Find where the given text appears and provide that cell's center as [X, Y] coordinate. 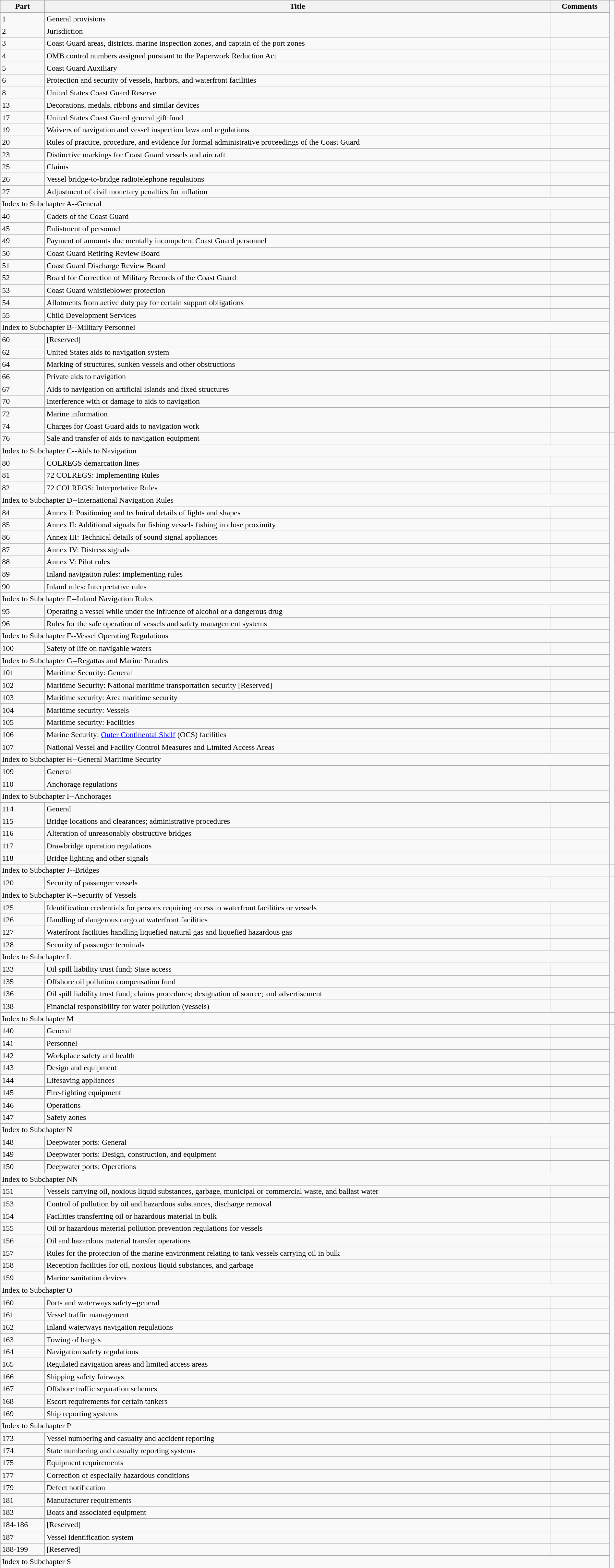
86 [23, 537]
150 [23, 1167]
Offshore traffic separation schemes [297, 1389]
74 [23, 426]
4 [23, 56]
Deepwater ports: Operations [297, 1167]
Annex III: Technical details of sound signal appliances [297, 537]
27 [23, 192]
140 [23, 1031]
Board for Correction of Military Records of the Coast Guard [297, 278]
Rules for the safe operation of vessels and safety management systems [297, 624]
Vessel bridge-to-bridge radiotelephone regulations [297, 179]
149 [23, 1155]
Personnel [297, 1043]
151 [23, 1191]
45 [23, 229]
Marine information [297, 414]
6 [23, 80]
110 [23, 784]
84 [23, 512]
Workplace safety and health [297, 1056]
Index to Subchapter K--Security of Vessels [305, 895]
United States aids to navigation system [297, 352]
Annex I: Positioning and technical details of lights and shapes [297, 512]
100 [23, 648]
Maritime Security: General [297, 673]
Vessel identification system [297, 1537]
Safety of life on navigable waters [297, 648]
Waivers of navigation and vessel inspection laws and regulations [297, 130]
Control of pollution by oil and hazardous substances, discharge removal [297, 1204]
Index to Subchapter I--Anchorages [305, 796]
Marking of structures, sunken vessels and other obstructions [297, 365]
3 [23, 43]
109 [23, 772]
Coast Guard Discharge Review Board [297, 266]
Security of passenger vessels [297, 883]
Index to Subchapter F--Vessel Operating Regulations [305, 636]
Annex V: Pilot rules [297, 562]
158 [23, 1265]
175 [23, 1463]
120 [23, 883]
Lifesaving appliances [297, 1080]
55 [23, 315]
173 [23, 1438]
Financial responsibility for water pollution (vessels) [297, 1006]
Decorations, medals, ribbons and similar devices [297, 105]
Maritime Security: National maritime transportation security [Reserved] [297, 685]
Maritime security: Vessels [297, 710]
160 [23, 1302]
Adjustment of civil monetary penalties for inflation [297, 192]
Waterfront facilities handling liquefied natural gas and liquefied hazardous gas [297, 932]
Vessels carrying oil, noxious liquid substances, garbage, municipal or commercial waste, and ballast water [297, 1191]
Security of passenger terminals [297, 945]
Index to Subchapter NN [305, 1179]
106 [23, 735]
Index to Subchapter J--Bridges [305, 870]
OMB control numbers assigned pursuant to the Paperwork Reduction Act [297, 56]
76 [23, 438]
Drawbridge operation regulations [297, 846]
81 [23, 475]
52 [23, 278]
183 [23, 1512]
145 [23, 1093]
Handling of dangerous cargo at waterfront facilities [297, 920]
Design and equipment [297, 1068]
Charges for Coast Guard aids to navigation work [297, 426]
50 [23, 253]
169 [23, 1414]
Oil or hazardous material pollution prevention regulations for vessels [297, 1228]
Towing of barges [297, 1340]
126 [23, 920]
Vessel numbering and casualty and accident reporting [297, 1438]
163 [23, 1340]
Shipping safety fairways [297, 1377]
Index to Subchapter H--General Maritime Security [305, 760]
Index to Subchapter G--Regattas and Marine Parades [305, 661]
188-199 [23, 1550]
Navigation safety regulations [297, 1352]
Safety zones [297, 1117]
General provisions [297, 19]
125 [23, 907]
Coast Guard whistleblower protection [297, 290]
133 [23, 969]
Index to Subchapter S [305, 1562]
Reception facilities for oil, noxious liquid substances, and garbage [297, 1265]
72 COLREGS: Interpretative Rules [297, 488]
23 [23, 155]
Inland navigation rules: implementing rules [297, 574]
Maritime security: Facilities [297, 722]
154 [23, 1216]
138 [23, 1006]
187 [23, 1537]
Claims [297, 167]
114 [23, 809]
Cadets of the Coast Guard [297, 216]
161 [23, 1315]
72 [23, 414]
1 [23, 19]
Sale and transfer of aids to navigation equipment [297, 438]
Bridge lighting and other signals [297, 858]
Offshore oil pollution compensation fund [297, 982]
COLREGS demarcation lines [297, 463]
Annex II: Additional signals for fishing vessels fishing in close proximity [297, 525]
117 [23, 846]
116 [23, 833]
Index to Subchapter E--Inland Navigation Rules [305, 599]
72 COLREGS: Implementing Rules [297, 475]
Alteration of unreasonably obstructive bridges [297, 833]
17 [23, 117]
Inland waterways navigation regulations [297, 1327]
State numbering and casualty reporting systems [297, 1451]
174 [23, 1451]
Index to Subchapter L [305, 957]
Annex IV: Distress signals [297, 550]
88 [23, 562]
Oil spill liability trust fund; State access [297, 969]
167 [23, 1389]
Index to Subchapter P [305, 1426]
95 [23, 611]
96 [23, 624]
20 [23, 142]
Anchorage regulations [297, 784]
Jurisdiction [297, 31]
Fire-fighting equipment [297, 1093]
135 [23, 982]
127 [23, 932]
19 [23, 130]
85 [23, 525]
90 [23, 587]
70 [23, 401]
53 [23, 290]
Title [297, 6]
Index to Subchapter O [305, 1290]
164 [23, 1352]
Deepwater ports: General [297, 1142]
Identification credentials for persons requiring access to waterfront facilities or vessels [297, 907]
Correction of especially hazardous conditions [297, 1475]
102 [23, 685]
66 [23, 377]
147 [23, 1117]
Marine sanitation devices [297, 1278]
United States Coast Guard general gift fund [297, 117]
8 [23, 93]
168 [23, 1401]
25 [23, 167]
142 [23, 1056]
13 [23, 105]
Operating a vessel while under the influence of alcohol or a dangerous drug [297, 611]
60 [23, 340]
Defect notification [297, 1488]
67 [23, 389]
62 [23, 352]
101 [23, 673]
2 [23, 31]
Distinctive markings for Coast Guard vessels and aircraft [297, 155]
5 [23, 68]
Payment of amounts due mentally incompetent Coast Guard personnel [297, 241]
Equipment requirements [297, 1463]
Comments [579, 6]
179 [23, 1488]
Oil and hazardous material transfer operations [297, 1241]
Coast Guard areas, districts, marine inspection zones, and captain of the port zones [297, 43]
Boats and associated equipment [297, 1512]
Rules for the protection of the marine environment relating to tank vessels carrying oil in bulk [297, 1253]
Manufacturer requirements [297, 1500]
Allotments from active duty pay for certain support obligations [297, 303]
United States Coast Guard Reserve [297, 93]
159 [23, 1278]
Coast Guard Retiring Review Board [297, 253]
Vessel traffic management [297, 1315]
128 [23, 945]
Child Development Services [297, 315]
184-186 [23, 1525]
Index to Subchapter B--Military Personnel [305, 327]
Facilities transferring oil or hazardous material in bulk [297, 1216]
104 [23, 710]
146 [23, 1105]
Marine Security: Outer Continental Shelf (OCS) facilities [297, 735]
Index to Subchapter M [305, 1019]
115 [23, 821]
177 [23, 1475]
148 [23, 1142]
82 [23, 488]
136 [23, 994]
181 [23, 1500]
Maritime security: Area maritime security [297, 698]
Bridge locations and clearances; administrative procedures [297, 821]
87 [23, 550]
143 [23, 1068]
National Vessel and Facility Control Measures and Limited Access Areas [297, 747]
105 [23, 722]
Ports and waterways safety--general [297, 1302]
26 [23, 179]
165 [23, 1364]
Escort requirements for certain tankers [297, 1401]
Index to Subchapter A--General [305, 204]
153 [23, 1204]
Regulated navigation areas and limited access areas [297, 1364]
Deepwater ports: Design, construction, and equipment [297, 1155]
157 [23, 1253]
Protection and security of vessels, harbors, and waterfront facilities [297, 80]
Index to Subchapter C--Aids to Navigation [305, 451]
Ship reporting systems [297, 1414]
144 [23, 1080]
Rules of practice, procedure, and evidence for formal administrative proceedings of the Coast Guard [297, 142]
54 [23, 303]
Operations [297, 1105]
40 [23, 216]
Aids to navigation on artificial islands and fixed structures [297, 389]
Coast Guard Auxiliary [297, 68]
64 [23, 365]
49 [23, 241]
Index to Subchapter N [305, 1130]
103 [23, 698]
155 [23, 1228]
156 [23, 1241]
107 [23, 747]
Private aids to navigation [297, 377]
166 [23, 1377]
Interference with or damage to aids to navigation [297, 401]
Index to Subchapter D--International Navigation Rules [305, 500]
89 [23, 574]
Inland rules: Interpretative rules [297, 587]
80 [23, 463]
162 [23, 1327]
118 [23, 858]
141 [23, 1043]
51 [23, 266]
Part [23, 6]
Enlistment of personnel [297, 229]
Oil spill liability trust fund; claims procedures; designation of source; and advertisement [297, 994]
